From the cell containing the given text, extract its center point as [x, y] coordinate. 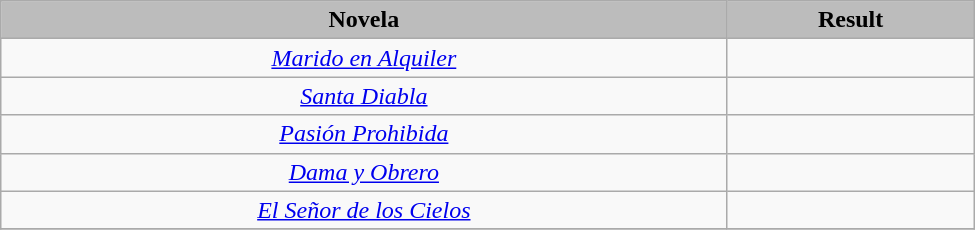
Result [850, 20]
Novela [364, 20]
Dama y Obrero [364, 172]
Marido en Alquiler [364, 58]
Pasión Prohibida [364, 134]
El Señor de los Cielos [364, 210]
Santa Diabla [364, 96]
